Extract the (X, Y) coordinate from the center of the cell holding the provided text.  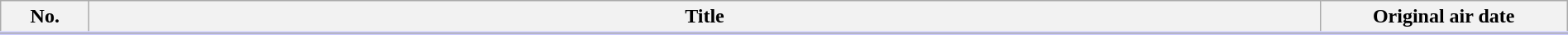
Original air date (1444, 17)
No. (45, 17)
Title (705, 17)
